Capture the cell that displays the provided text and extract its (X, Y) central coordinate. 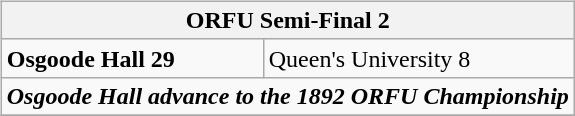
ORFU Semi-Final 2 (288, 20)
Queen's University 8 (418, 58)
Osgoode Hall 29 (132, 58)
Osgoode Hall advance to the 1892 ORFU Championship (288, 96)
